Search for the cell housing the specified text and yield its (X, Y) center coordinate. 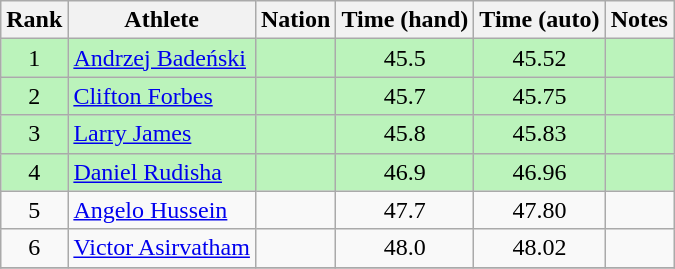
Nation (295, 20)
48.0 (405, 248)
Clifton Forbes (162, 96)
Angelo Hussein (162, 210)
4 (34, 172)
45.83 (540, 134)
Daniel Rudisha (162, 172)
45.7 (405, 96)
Victor Asirvatham (162, 248)
5 (34, 210)
Athlete (162, 20)
3 (34, 134)
48.02 (540, 248)
Andrzej Badeński (162, 58)
47.80 (540, 210)
45.5 (405, 58)
2 (34, 96)
Time (hand) (405, 20)
45.52 (540, 58)
45.8 (405, 134)
Larry James (162, 134)
47.7 (405, 210)
45.75 (540, 96)
Time (auto) (540, 20)
46.9 (405, 172)
6 (34, 248)
46.96 (540, 172)
1 (34, 58)
Notes (639, 20)
Rank (34, 20)
